For the text-containing cell, return its midpoint in (x, y) coordinate format. 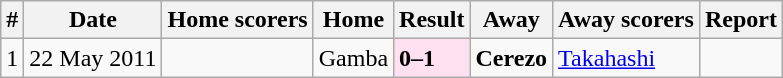
Cerezo (512, 58)
Report (740, 20)
Home scorers (238, 20)
Away (512, 20)
0–1 (432, 58)
Gamba (353, 58)
Date (93, 20)
# (12, 20)
Away scorers (626, 20)
Takahashi (626, 58)
1 (12, 58)
Home (353, 20)
Result (432, 20)
22 May 2011 (93, 58)
